Locate the cell with the specified text and output its (x, y) center coordinate. 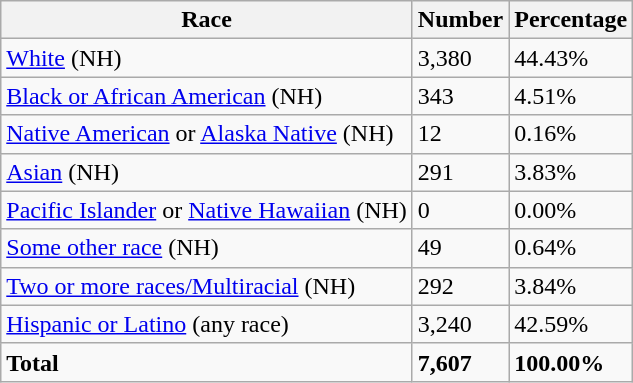
Percentage (571, 20)
Race (207, 20)
49 (460, 248)
4.51% (571, 96)
Native American or Alaska Native (NH) (207, 134)
3,240 (460, 324)
291 (460, 172)
Number (460, 20)
Hispanic or Latino (any race) (207, 324)
42.59% (571, 324)
343 (460, 96)
White (NH) (207, 58)
0.16% (571, 134)
12 (460, 134)
3.84% (571, 286)
Asian (NH) (207, 172)
0.64% (571, 248)
44.43% (571, 58)
Total (207, 362)
100.00% (571, 362)
7,607 (460, 362)
292 (460, 286)
Two or more races/Multiracial (NH) (207, 286)
Some other race (NH) (207, 248)
3.83% (571, 172)
Black or African American (NH) (207, 96)
Pacific Islander or Native Hawaiian (NH) (207, 210)
0 (460, 210)
3,380 (460, 58)
0.00% (571, 210)
